Output the (X, Y) coordinate of the center of the cell containing the given text.  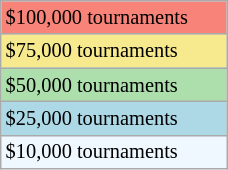
$25,000 tournaments (114, 118)
$10,000 tournaments (114, 152)
$50,000 tournaments (114, 85)
$100,000 tournaments (114, 17)
$75,000 tournaments (114, 51)
